Return the [x, y] coordinate for the center point of the cell that contains the specified text.  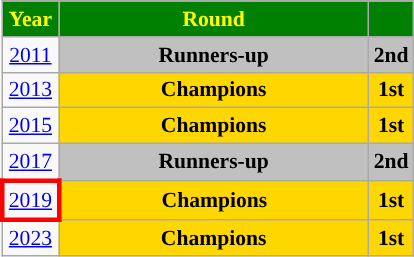
2015 [30, 126]
2019 [30, 200]
Round [214, 19]
2011 [30, 55]
Year [30, 19]
2017 [30, 162]
2013 [30, 90]
2023 [30, 238]
